Scan for the cell matching the given text and deliver its [X, Y] coordinate at center. 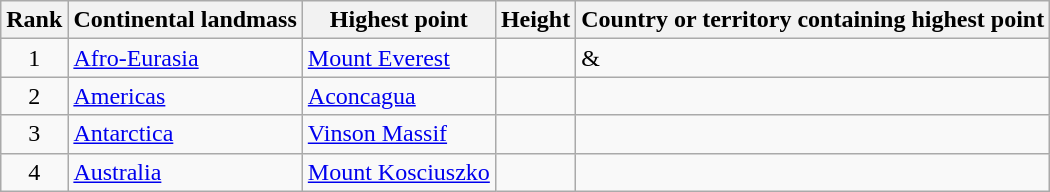
Country or territory containing highest point [813, 20]
Americas [185, 96]
4 [34, 172]
Antarctica [185, 134]
Aconcagua [398, 96]
Australia [185, 172]
& [813, 58]
3 [34, 134]
Continental landmass [185, 20]
Rank [34, 20]
1 [34, 58]
Highest point [398, 20]
Vinson Massif [398, 134]
Mount Everest [398, 58]
Afro-Eurasia [185, 58]
Height [535, 20]
Mount Kosciuszko [398, 172]
2 [34, 96]
